Locate the cell with the specified text and output its [X, Y] center coordinate. 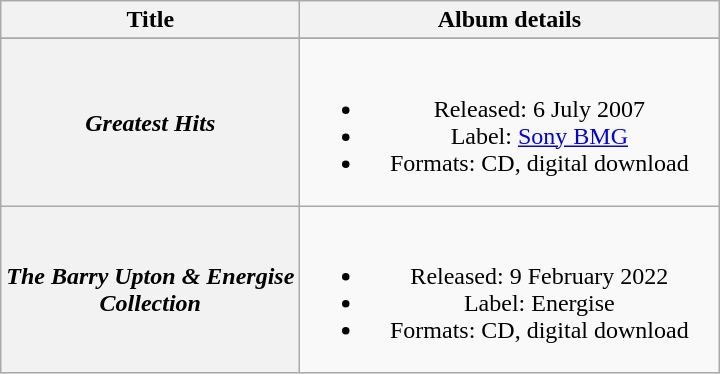
Album details [510, 20]
Released: 9 February 2022Label: EnergiseFormats: CD, digital download [510, 290]
Greatest Hits [150, 122]
Title [150, 20]
Released: 6 July 2007Label: Sony BMGFormats: CD, digital download [510, 122]
The Barry Upton & Energise Collection [150, 290]
